Return (x, y) of the center of cell containing provided text 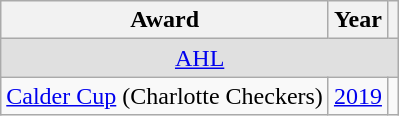
Calder Cup (Charlotte Checkers) (165, 96)
Award (165, 20)
2019 (358, 96)
AHL (200, 58)
Year (358, 20)
